Scan for the cell matching the given text and deliver its (X, Y) coordinate at center. 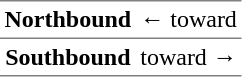
← toward (189, 20)
toward → (189, 57)
Southbound (68, 57)
Northbound (68, 20)
